Pinpoint the cell where the given text exists, returning its (X, Y) midpoint coordinate. 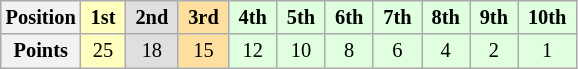
2 (494, 51)
1 (547, 51)
Points (41, 51)
5th (301, 17)
10th (547, 17)
9th (494, 17)
15 (203, 51)
1st (104, 17)
8th (446, 17)
25 (104, 51)
4th (253, 17)
18 (152, 51)
6th (349, 17)
12 (253, 51)
4 (446, 51)
2nd (152, 17)
7th (397, 17)
8 (349, 51)
3rd (203, 17)
6 (397, 51)
Position (41, 17)
10 (301, 51)
